Search for the cell housing the specified text and yield its (x, y) center coordinate. 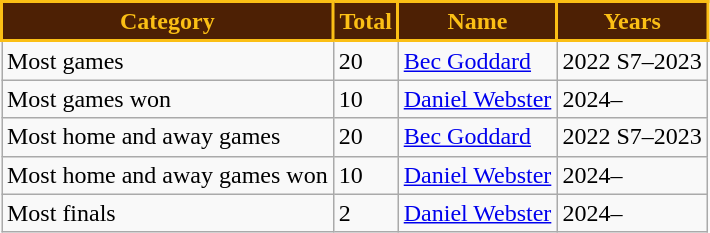
Category (168, 22)
Most home and away games won (168, 175)
Total (366, 22)
Most finals (168, 213)
Name (478, 22)
Most games won (168, 99)
Years (632, 22)
2 (366, 213)
Most games (168, 60)
Most home and away games (168, 137)
